From the cell containing the given text, extract its center point as [X, Y] coordinate. 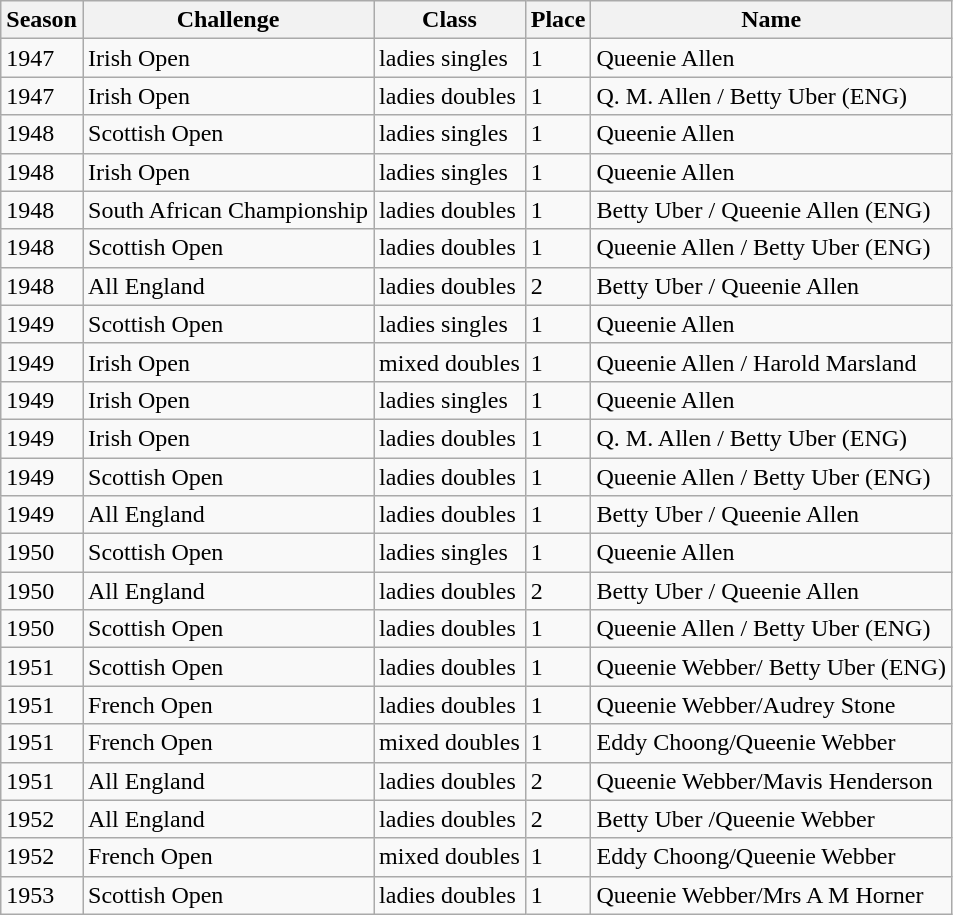
Queenie Webber/Audrey Stone [772, 705]
Queenie Webber/Mrs A M Horner [772, 895]
Challenge [228, 20]
Class [450, 20]
Name [772, 20]
1953 [42, 895]
Betty Uber /Queenie Webber [772, 819]
Queenie Webber/ Betty Uber (ENG) [772, 667]
South African Championship [228, 210]
Queenie Allen / Harold Marsland [772, 362]
Betty Uber / Queenie Allen (ENG) [772, 210]
Queenie Webber/Mavis Henderson [772, 781]
Season [42, 20]
Place [558, 20]
